Pinpoint the cell where the given text exists, returning its (x, y) midpoint coordinate. 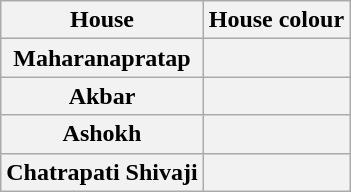
Akbar (102, 96)
Ashokh (102, 134)
House colour (276, 20)
House (102, 20)
Chatrapati Shivaji (102, 172)
Maharanapratap (102, 58)
